Determine the (X, Y) coordinate at the center of the cell enclosing the given text.  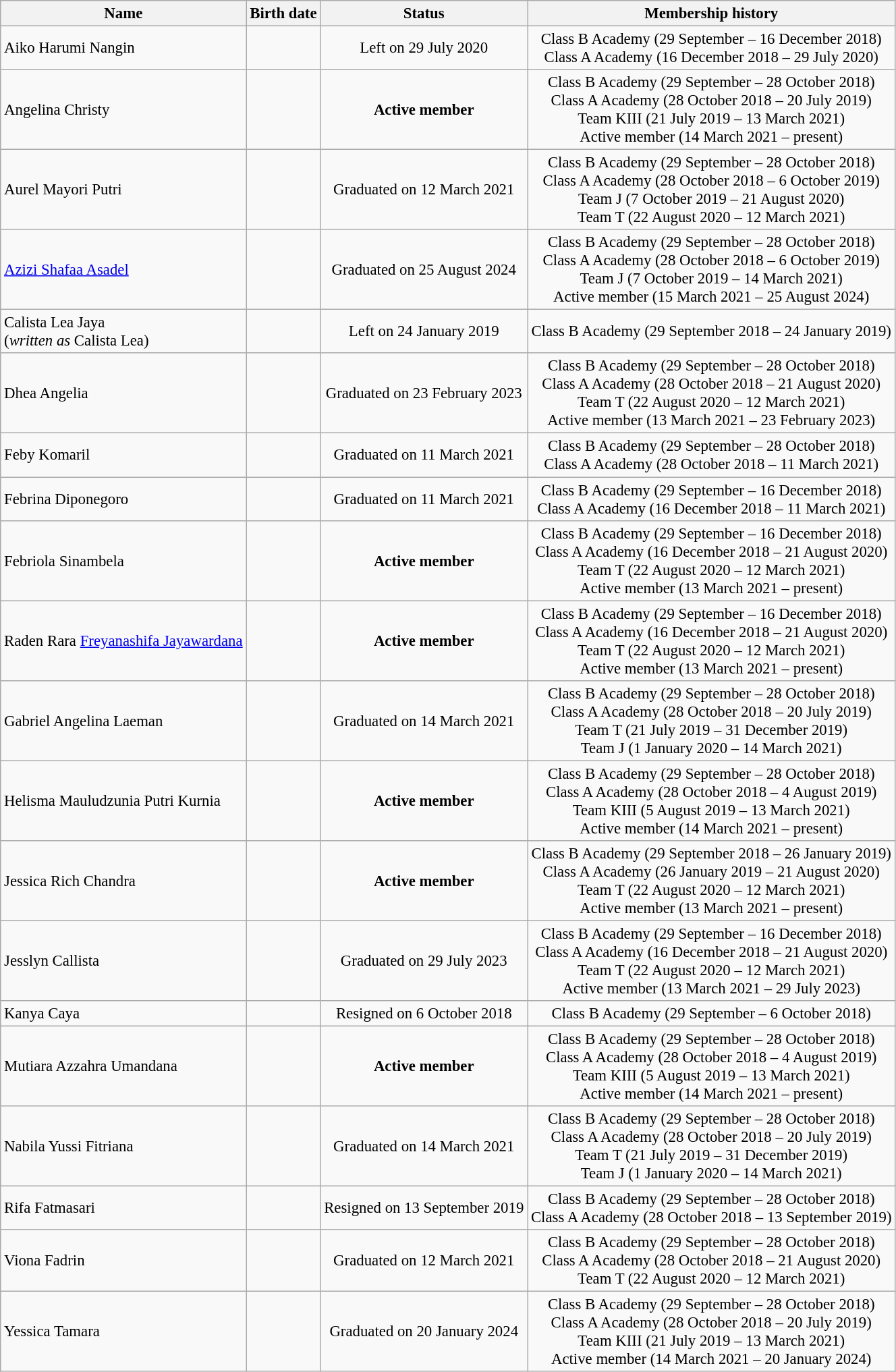
Azizi Shafaa Asadel (123, 270)
Kanya Caya (123, 1014)
Birth date (283, 13)
Viona Fadrin (123, 1261)
Name (123, 13)
Calista Lea Jaya(written as Calista Lea) (123, 332)
Aurel Mayori Putri (123, 190)
Yessica Tamara (123, 1332)
Graduated on 20 January 2024 (424, 1332)
Graduated on 23 February 2023 (424, 394)
Resigned on 6 October 2018 (424, 1014)
Resigned on 13 September 2019 (424, 1208)
Aiko Harumi Nangin (123, 49)
Mutiara Azzahra Umandana (123, 1066)
Helisma Mauludzunia Putri Kurnia (123, 800)
Dhea Angelia (123, 394)
Membership history (711, 13)
Class B Academy (29 September – 16 December 2018)Class A Academy (16 December 2018 – 29 July 2020) (711, 49)
Left on 24 January 2019 (424, 332)
Class B Academy (29 September – 16 December 2018)Class A Academy (16 December 2018 – 11 March 2021) (711, 499)
Gabriel Angelina Laeman (123, 721)
Febriola Sinambela (123, 560)
Class B Academy (29 September – 28 October 2018)Class A Academy (28 October 2018 – 13 September 2019) (711, 1208)
Graduated on 25 August 2024 (424, 270)
Class B Academy (29 September – 28 October 2018)Class A Academy (28 October 2018 – 21 August 2020)Team T (22 August 2020 – 12 March 2021) (711, 1261)
Feby Komaril (123, 455)
Angelina Christy (123, 109)
Jesslyn Callista (123, 961)
Jessica Rich Chandra (123, 881)
Graduated on 29 July 2023 (424, 961)
Class B Academy (29 September – 28 October 2018)Class A Academy (28 October 2018 – 11 March 2021) (711, 455)
Class B Academy (29 September 2018 – 24 January 2019) (711, 332)
Status (424, 13)
Class B Academy (29 September – 6 October 2018) (711, 1014)
Nabila Yussi Fitriana (123, 1146)
Left on 29 July 2020 (424, 49)
Raden Rara Freyanashifa Jayawardana (123, 641)
Febrina Diponegoro (123, 499)
Rifa Fatmasari (123, 1208)
